Extract the [X, Y] coordinate from the center of the cell holding the provided text.  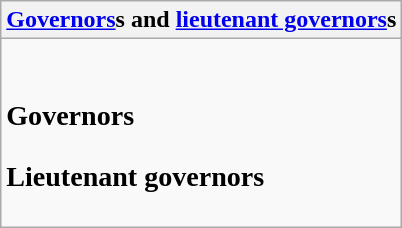
Governorss and lieutenant governorss [202, 20]
GovernorsLieutenant governors [202, 133]
